Return (X, Y) of the center of cell containing provided text 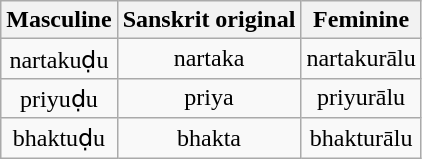
nartaka (209, 59)
bhaktuḍu (59, 138)
Feminine (361, 20)
Sanskrit original (209, 20)
bhakta (209, 138)
priyuḍu (59, 98)
Masculine (59, 20)
nartakuḍu (59, 59)
priyurālu (361, 98)
priya (209, 98)
nartakurālu (361, 59)
bhakturālu (361, 138)
